Identify which cell holds the provided text, then report its (x, y) central coordinate. 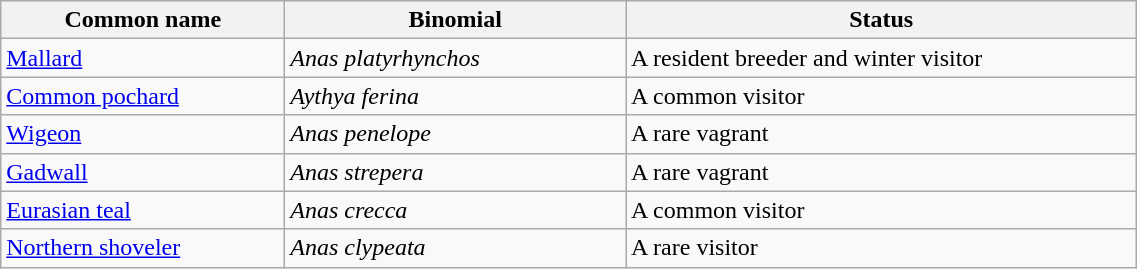
Anas platyrhynchos (456, 58)
A resident breeder and winter visitor (882, 58)
Northern shoveler (143, 248)
Anas clypeata (456, 248)
Eurasian teal (143, 210)
Wigeon (143, 134)
Gadwall (143, 172)
Common pochard (143, 96)
A rare visitor (882, 248)
Mallard (143, 58)
Anas strepera (456, 172)
Anas crecca (456, 210)
Aythya ferina (456, 96)
Anas penelope (456, 134)
Status (882, 20)
Common name (143, 20)
Binomial (456, 20)
